Search for the cell housing the specified text and yield its [X, Y] center coordinate. 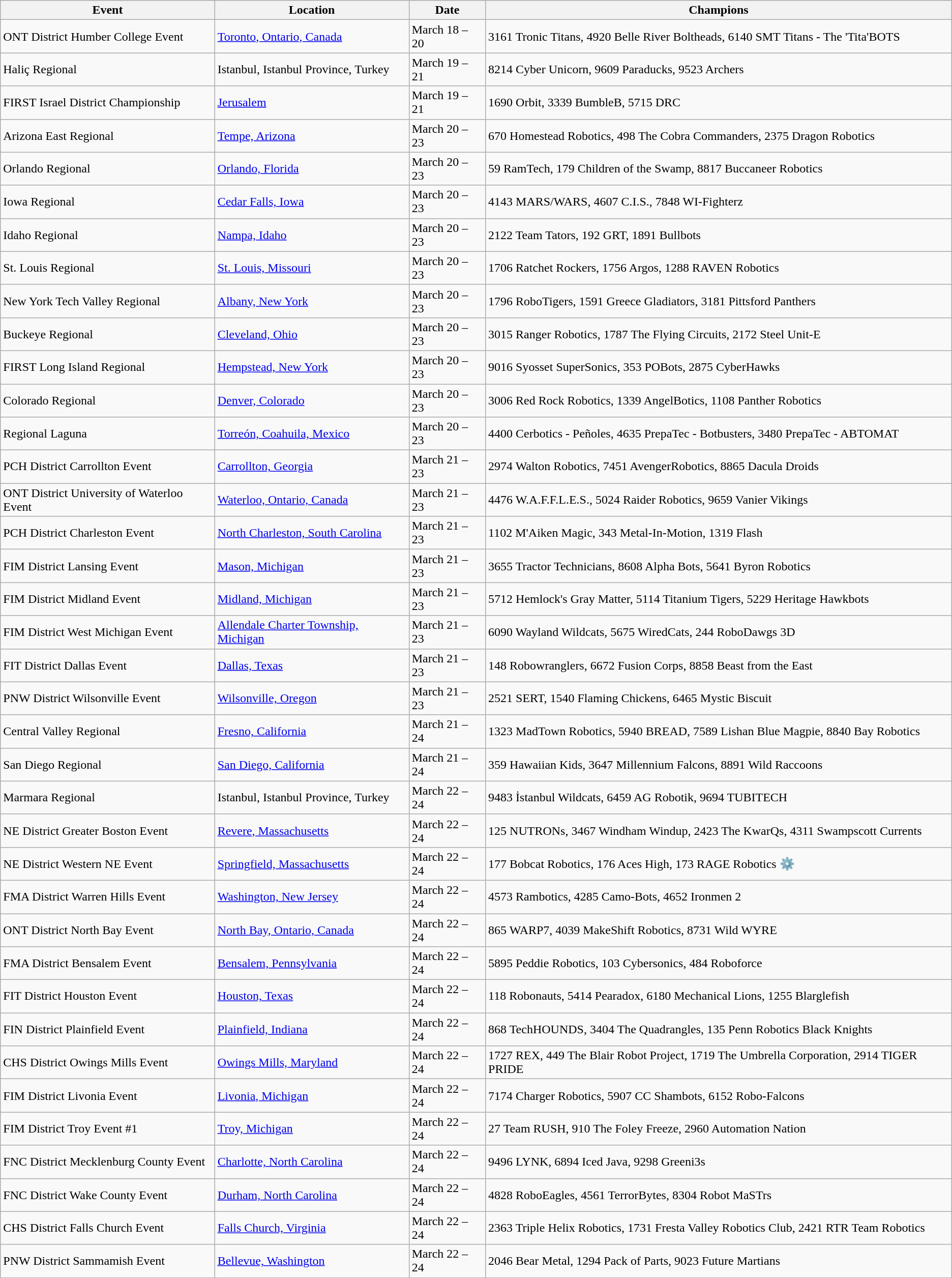
Troy, Michigan [312, 1128]
PCH District Charleston Event [108, 533]
FIM District West Michigan Event [108, 632]
Jerusalem [312, 103]
ONT District University of Waterloo Event [108, 500]
Idaho Regional [108, 235]
St. Louis Regional [108, 268]
8214 Cyber Unicorn, 9609 Paraducks, 9523 Archers [719, 69]
1706 Ratchet Rockers, 1756 Argos, 1288 RAVEN Robotics [719, 268]
Hempstead, New York [312, 367]
FMA District Warren Hills Event [108, 896]
1727 REX, 449 The Blair Robot Project, 1719 The Umbrella Corporation, 2914 TIGER PRIDE [719, 1062]
3015 Ranger Robotics, 1787 The Flying Circuits, 2172 Steel Unit-E [719, 334]
Allendale Charter Township, Michigan [312, 632]
9016 Syosset SuperSonics, 353 POBots, 2875 CyberHawks [719, 367]
Buckeye Regional [108, 334]
2363 Triple Helix Robotics, 1731 Fresta Valley Robotics Club, 2421 RTR Team Robotics [719, 1228]
865 WARP7, 4039 MakeShift Robotics, 8731 Wild WYRE [719, 930]
Mason, Michigan [312, 566]
FIM District Lansing Event [108, 566]
3006 Red Rock Robotics, 1339 AngelBotics, 1108 Panther Robotics [719, 400]
FMA District Bensalem Event [108, 964]
125 NUTRONs, 3467 Windham Windup, 2423 The KwarQs, 4311 Swampscott Currents [719, 830]
Torreón, Coahuila, Mexico [312, 433]
670 Homestead Robotics, 498 The Cobra Commanders, 2375 Dragon Robotics [719, 135]
Houston, Texas [312, 996]
New York Tech Valley Regional [108, 301]
FIM District Livonia Event [108, 1096]
Champions [719, 10]
Tempe, Arizona [312, 135]
Iowa Regional [108, 201]
CHS District Owings Mills Event [108, 1062]
9483 İstanbul Wildcats, 6459 AG Robotik, 9694 TUBITECH [719, 798]
9496 LYNK, 6894 Iced Java, 9298 Greeni3s [719, 1162]
Event [108, 10]
3655 Tractor Technicians, 8608 Alpha Bots, 5641 Byron Robotics [719, 566]
San Diego Regional [108, 764]
North Charleston, South Carolina [312, 533]
4828 RoboEagles, 4561 TerrorBytes, 8304 Robot MaSTrs [719, 1195]
FIN District Plainfield Event [108, 1030]
7174 Charger Robotics, 5907 CC Shambots, 6152 Robo-Falcons [719, 1096]
Denver, Colorado [312, 400]
5895 Peddie Robotics, 103 Cybersonics, 484 Roboforce [719, 964]
Midland, Michigan [312, 599]
Fresno, California [312, 732]
CHS District Falls Church Event [108, 1228]
Dallas, Texas [312, 665]
Arizona East Regional [108, 135]
4573 Rambotics, 4285 Camo-Bots, 4652 Ironmen 2 [719, 896]
118 Robonauts, 5414 Pearadox, 6180 Mechanical Lions, 1255 Blarglefish [719, 996]
359 Hawaiian Kids, 3647 Millennium Falcons, 8891 Wild Raccoons [719, 764]
Central Valley Regional [108, 732]
FIM District Troy Event #1 [108, 1128]
2046 Bear Metal, 1294 Pack of Parts, 9023 Future Martians [719, 1261]
North Bay, Ontario, Canada [312, 930]
2974 Walton Robotics, 7451 AvengerRobotics, 8865 Dacula Droids [719, 467]
PNW District Wilsonville Event [108, 698]
Cedar Falls, Iowa [312, 201]
Bellevue, Washington [312, 1261]
FIRST Long Island Regional [108, 367]
Cleveland, Ohio [312, 334]
Carrollton, Georgia [312, 467]
Marmara Regional [108, 798]
Springfield, Massachusetts [312, 864]
Revere, Massachusetts [312, 830]
Haliç Regional [108, 69]
2521 SERT, 1540 Flaming Chickens, 6465 Mystic Biscuit [719, 698]
FIM District Midland Event [108, 599]
148 Robowranglers, 6672 Fusion Corps, 8858 Beast from the East [719, 665]
NE District Western NE Event [108, 864]
FNC District Mecklenburg County Event [108, 1162]
PNW District Sammamish Event [108, 1261]
NE District Greater Boston Event [108, 830]
6090 Wayland Wildcats, 5675 WiredCats, 244 RoboDawgs 3D [719, 632]
FNC District Wake County Event [108, 1195]
Toronto, Ontario, Canada [312, 37]
Washington, New Jersey [312, 896]
St. Louis, Missouri [312, 268]
Plainfield, Indiana [312, 1030]
3161 Tronic Titans, 4920 Belle River Boltheads, 6140 SMT Titans - The 'Tita'BOTS [719, 37]
1102 M'Aiken Magic, 343 Metal-In-Motion, 1319 Flash [719, 533]
2122 Team Tators, 192 GRT, 1891 Bullbots [719, 235]
Orlando, Florida [312, 169]
Regional Laguna [108, 433]
59 RamTech, 179 Children of the Swamp, 8817 Buccaneer Robotics [719, 169]
868 TechHOUNDS, 3404 The Quadrangles, 135 Penn Robotics Black Knights [719, 1030]
177 Bobcat Robotics, 176 Aces High, 173 RAGE Robotics ⚙️ [719, 864]
ONT District North Bay Event [108, 930]
Charlotte, North Carolina [312, 1162]
Nampa, Idaho [312, 235]
Albany, New York [312, 301]
Orlando Regional [108, 169]
Bensalem, Pennsylvania [312, 964]
Livonia, Michigan [312, 1096]
Falls Church, Virginia [312, 1228]
FIRST Israel District Championship [108, 103]
4476 W.A.F.F.L.E.S., 5024 Raider Robotics, 9659 Vanier Vikings [719, 500]
27 Team RUSH, 910 The Foley Freeze, 2960 Automation Nation [719, 1128]
Owings Mills, Maryland [312, 1062]
San Diego, California [312, 764]
Waterloo, Ontario, Canada [312, 500]
FIT District Houston Event [108, 996]
Date [447, 10]
ONT District Humber College Event [108, 37]
FIT District Dallas Event [108, 665]
4143 MARS/WARS, 4607 C.I.S., 7848 WI-Fighterz [719, 201]
PCH District Carrollton Event [108, 467]
Colorado Regional [108, 400]
1796 RoboTigers, 1591 Greece Gladiators, 3181 Pittsford Panthers [719, 301]
Location [312, 10]
4400 Cerbotics - Peñoles, 4635 PrepaTec - Botbusters, 3480 PrepaTec - ABTOMAT [719, 433]
Durham, North Carolina [312, 1195]
March 18 – 20 [447, 37]
1323 MadTown Robotics, 5940 BREAD, 7589 Lishan Blue Magpie, 8840 Bay Robotics [719, 732]
1690 Orbit, 3339 BumbleB, 5715 DRC [719, 103]
5712 Hemlock's Gray Matter, 5114 Titanium Tigers, 5229 Heritage Hawkbots [719, 599]
Wilsonville, Oregon [312, 698]
